Scan for the cell matching the given text and deliver its [X, Y] coordinate at center. 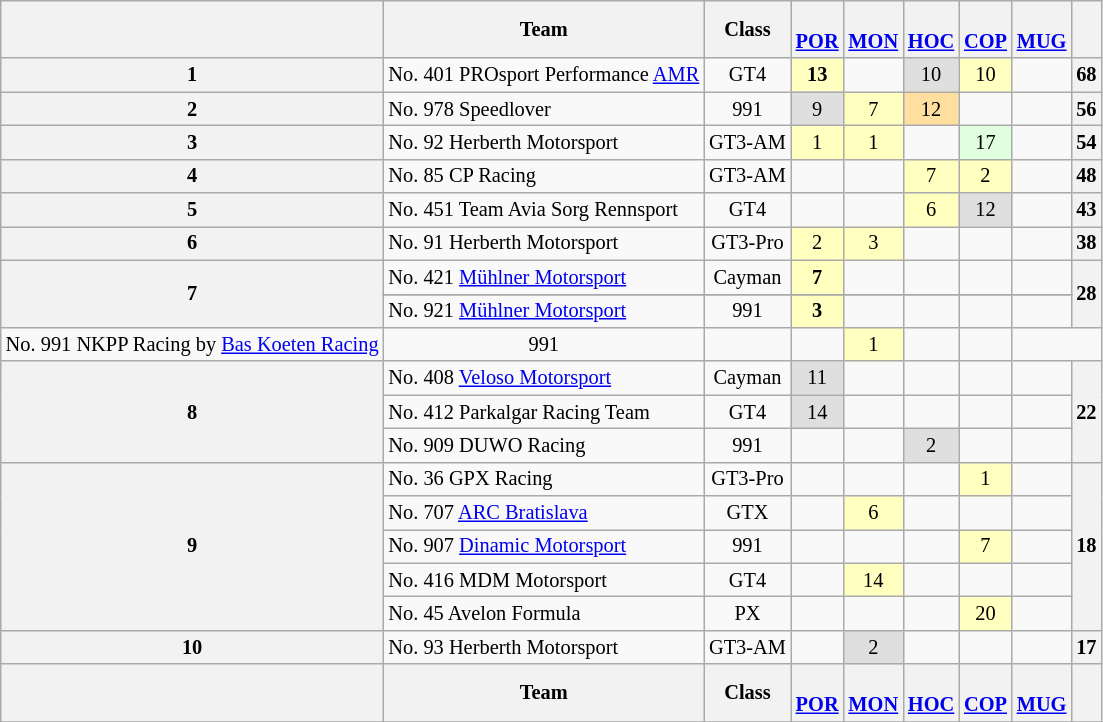
No. 909 DUWO Racing [544, 445]
No. 401 PROsport Performance AMR [544, 75]
No. 93 Herberth Motorsport [544, 647]
No. 421 Mühlner Motorsport [544, 277]
No. 45 Avelon Formula [544, 613]
No. 416 MDM Motorsport [544, 580]
11 [818, 378]
20 [986, 613]
No. 451 Team Avia Sorg Rennsport [544, 210]
13 [818, 75]
GTX [748, 513]
68 [1086, 75]
No. 907 Dinamic Motorsport [544, 546]
No. 91 Herberth Motorsport [544, 243]
28 [1086, 294]
4 [192, 176]
38 [1086, 243]
No. 412 Parkalgar Racing Team [544, 412]
48 [1086, 176]
No. 707 ARC Bratislava [544, 513]
PX [748, 613]
No. 92 Herberth Motorsport [544, 142]
56 [1086, 109]
8 [192, 412]
No. 408 Veloso Motorsport [544, 378]
43 [1086, 210]
No. 36 GPX Racing [544, 479]
22 [1086, 412]
No. 921 Mühlner Motorsport [544, 311]
54 [1086, 142]
No. 991 NKPP Racing by Bas Koeten Racing [192, 344]
5 [192, 210]
No. 85 CP Racing [544, 176]
No. 978 Speedlover [544, 109]
18 [1086, 546]
